From the cell containing the given text, extract its center point as (X, Y) coordinate. 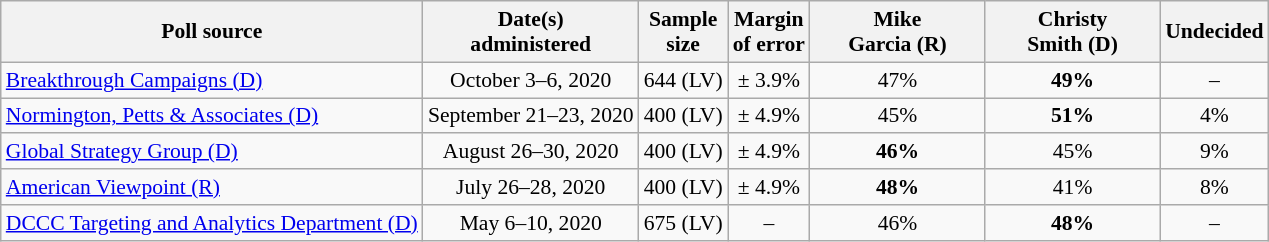
August 26–30, 2020 (531, 152)
41% (1072, 187)
October 3–6, 2020 (531, 80)
9% (1214, 152)
MikeGarcia (R) (898, 32)
± 3.9% (769, 80)
DCCC Targeting and Analytics Department (D) (212, 223)
675 (LV) (684, 223)
47% (898, 80)
8% (1214, 187)
ChristySmith (D) (1072, 32)
May 6–10, 2020 (531, 223)
49% (1072, 80)
Date(s)administered (531, 32)
Marginof error (769, 32)
644 (LV) (684, 80)
Poll source (212, 32)
Normington, Petts & Associates (D) (212, 116)
Global Strategy Group (D) (212, 152)
51% (1072, 116)
4% (1214, 116)
September 21–23, 2020 (531, 116)
Samplesize (684, 32)
Undecided (1214, 32)
American Viewpoint (R) (212, 187)
July 26–28, 2020 (531, 187)
Breakthrough Campaigns (D) (212, 80)
